Detect which cell encompasses the target text, then output its (x, y) center coordinate. 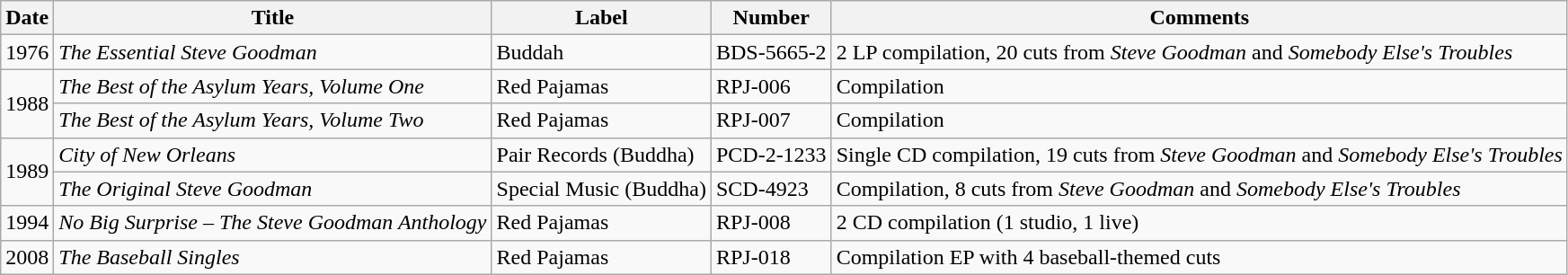
No Big Surprise – The Steve Goodman Anthology (273, 223)
Pair Records (Buddha) (601, 155)
Label (601, 18)
BDS-5665-2 (771, 52)
RPJ-008 (771, 223)
Compilation EP with 4 baseball-themed cuts (1199, 257)
1994 (27, 223)
RPJ-018 (771, 257)
The Baseball Singles (273, 257)
Single CD compilation, 19 cuts from Steve Goodman and Somebody Else's Troubles (1199, 155)
2008 (27, 257)
Buddah (601, 52)
1988 (27, 103)
City of New Orleans (273, 155)
1976 (27, 52)
SCD-4923 (771, 189)
1989 (27, 172)
Number (771, 18)
The Best of the Asylum Years, Volume Two (273, 120)
The Essential Steve Goodman (273, 52)
Special Music (Buddha) (601, 189)
The Original Steve Goodman (273, 189)
RPJ-006 (771, 86)
Date (27, 18)
RPJ-007 (771, 120)
PCD-2-1233 (771, 155)
2 CD compilation (1 studio, 1 live) (1199, 223)
Compilation, 8 cuts from Steve Goodman and Somebody Else's Troubles (1199, 189)
Comments (1199, 18)
Title (273, 18)
2 LP compilation, 20 cuts from Steve Goodman and Somebody Else's Troubles (1199, 52)
The Best of the Asylum Years, Volume One (273, 86)
